Detect which cell encompasses the target text, then output its [X, Y] center coordinate. 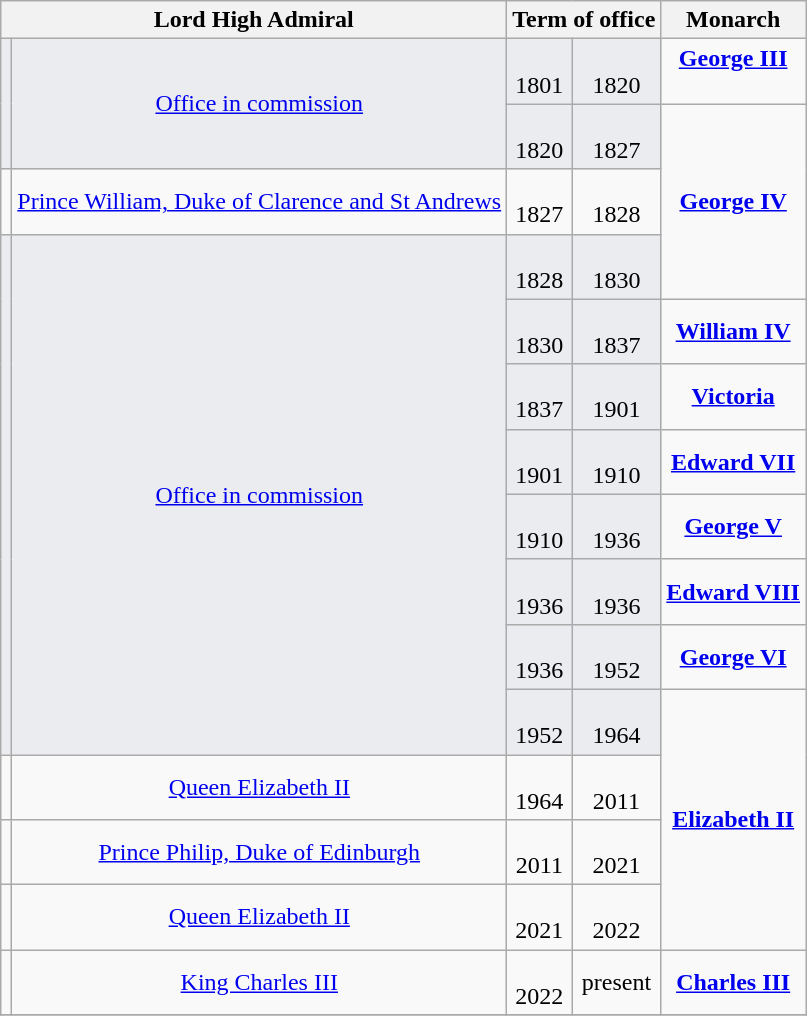
Lord High Admiral [254, 20]
Prince William, Duke of Clarence and St Andrews [260, 202]
Edward VII [734, 462]
Charles III [734, 982]
King Charles III [260, 982]
Term of office [584, 20]
George V [734, 526]
George VI [734, 656]
Prince Philip, Duke of Edinburgh [260, 852]
George III [734, 72]
Monarch [734, 20]
Victoria [734, 396]
1801 [540, 72]
George IV [734, 202]
present [616, 982]
Edward VIII [734, 592]
Elizabeth II [734, 819]
William IV [734, 332]
